Scan for the cell matching the given text and deliver its [x, y] coordinate at center. 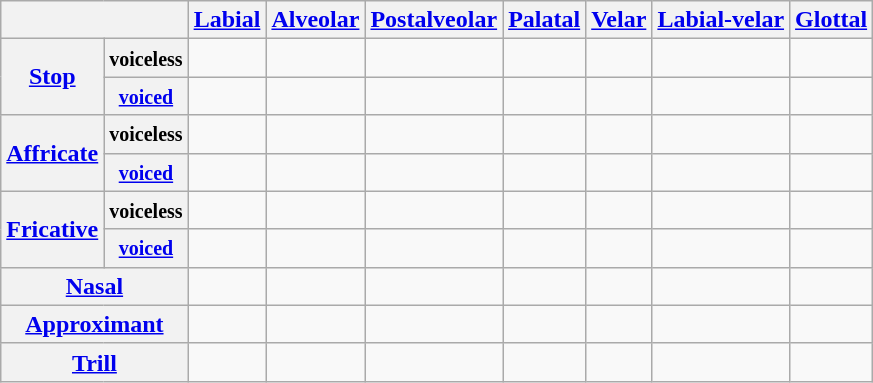
Alveolar [316, 20]
Palatal [544, 20]
Velar [619, 20]
Glottal [832, 20]
Labial [227, 20]
Affricate [52, 153]
Stop [52, 77]
Approximant [94, 324]
Labial-velar [721, 20]
Postalveolar [434, 20]
Fricative [52, 229]
Trill [94, 362]
Nasal [94, 286]
